Locate the cell with the specified text and output its [x, y] center coordinate. 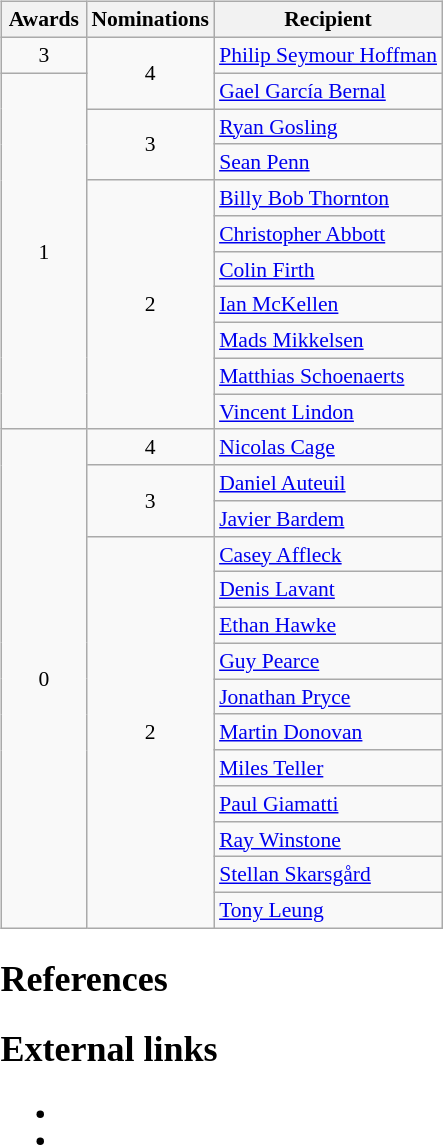
Ryan Gosling [328, 127]
Guy Pearce [328, 661]
Casey Affleck [328, 554]
Jonathan Pryce [328, 697]
Nominations [150, 20]
Paul Giamatti [328, 804]
Daniel Auteuil [328, 483]
Ray Winstone [328, 839]
Tony Leung [328, 910]
Billy Bob Thornton [328, 198]
Gael García Bernal [328, 91]
Javier Bardem [328, 519]
Colin Firth [328, 269]
Ian McKellen [328, 305]
Miles Teller [328, 768]
Nicolas Cage [328, 447]
Sean Penn [328, 162]
Vincent Lindon [328, 412]
Mads Mikkelsen [328, 340]
0 [44, 678]
Ethan Hawke [328, 625]
Recipient [328, 20]
Stellan Skarsgård [328, 875]
Awards [44, 20]
Philip Seymour Hoffman [328, 55]
1 [44, 251]
Martin Donovan [328, 732]
Christopher Abbott [328, 234]
Denis Lavant [328, 590]
Matthias Schoenaerts [328, 376]
